For the text-containing cell, return its midpoint in (X, Y) coordinate format. 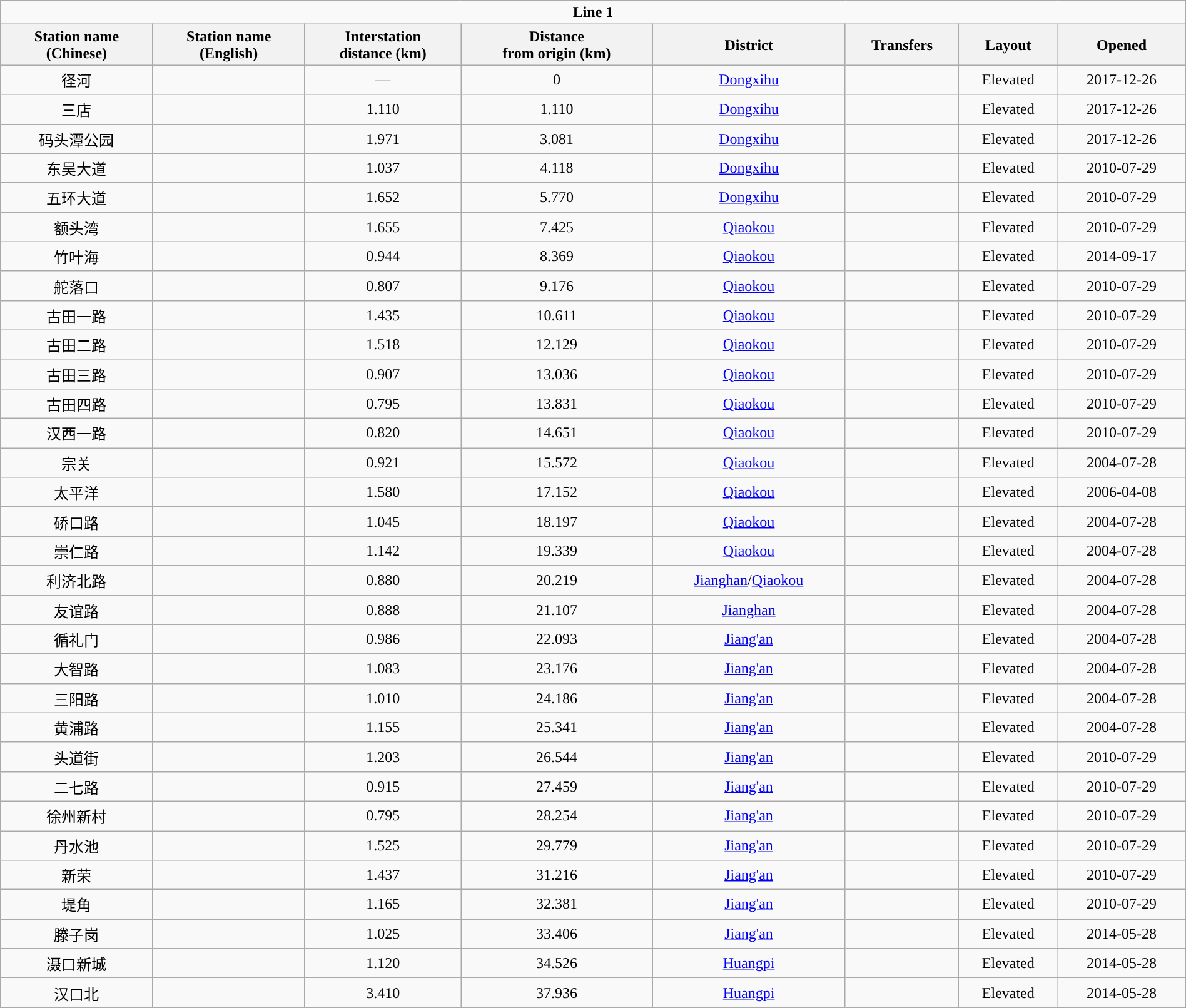
Interstationdistance (km) (383, 45)
1.155 (383, 727)
Layout (1008, 45)
3.081 (557, 139)
1.525 (383, 846)
21.107 (557, 609)
Distancefrom origin (km) (557, 45)
太平洋 (76, 492)
循礼门 (76, 639)
14.651 (557, 433)
黄浦路 (76, 727)
2006-04-08 (1122, 492)
32.381 (557, 905)
7.425 (557, 227)
3.410 (383, 992)
利济北路 (76, 581)
古田一路 (76, 315)
头道街 (76, 757)
1.165 (383, 905)
13.036 (557, 374)
舵落口 (76, 285)
28.254 (557, 816)
1.203 (383, 757)
37.936 (557, 992)
0.807 (383, 285)
13.831 (557, 404)
8.369 (557, 257)
31.216 (557, 875)
Jianghan/Qiaokou (749, 581)
1.045 (383, 522)
Opened (1122, 45)
1.083 (383, 668)
1.971 (383, 139)
堤角 (76, 905)
17.152 (557, 492)
1.025 (383, 934)
5.770 (557, 198)
0.907 (383, 374)
15.572 (557, 463)
崇仁路 (76, 551)
0.820 (383, 433)
徐州新村 (76, 816)
24.186 (557, 698)
— (383, 80)
二七路 (76, 786)
1.652 (383, 198)
34.526 (557, 964)
1.037 (383, 168)
4.118 (557, 168)
大智路 (76, 668)
1.655 (383, 227)
额头湾 (76, 227)
0 (557, 80)
滕子岗 (76, 934)
0.986 (383, 639)
26.544 (557, 757)
10.611 (557, 315)
竹叶海 (76, 257)
27.459 (557, 786)
东吴大道 (76, 168)
丹水池 (76, 846)
0.944 (383, 257)
Line 1 (593, 13)
1.437 (383, 875)
Station name(English) (229, 45)
1.518 (383, 344)
新荣 (76, 875)
20.219 (557, 581)
Jianghan (749, 609)
古田四路 (76, 404)
1.580 (383, 492)
9.176 (557, 285)
1.010 (383, 698)
23.176 (557, 668)
District (749, 45)
22.093 (557, 639)
1.142 (383, 551)
汉西一路 (76, 433)
滠口新城 (76, 964)
径河 (76, 80)
0.880 (383, 581)
码头潭公园 (76, 139)
汉口北 (76, 992)
三阳路 (76, 698)
2014-09-17 (1122, 257)
25.341 (557, 727)
古田三路 (76, 374)
Station name(Chinese) (76, 45)
硚口路 (76, 522)
五环大道 (76, 198)
宗关 (76, 463)
1.120 (383, 964)
18.197 (557, 522)
古田二路 (76, 344)
33.406 (557, 934)
三店 (76, 109)
Transfers (902, 45)
29.779 (557, 846)
友谊路 (76, 609)
12.129 (557, 344)
0.915 (383, 786)
1.435 (383, 315)
0.888 (383, 609)
19.339 (557, 551)
0.921 (383, 463)
